For the text-containing cell, return its midpoint in (X, Y) coordinate format. 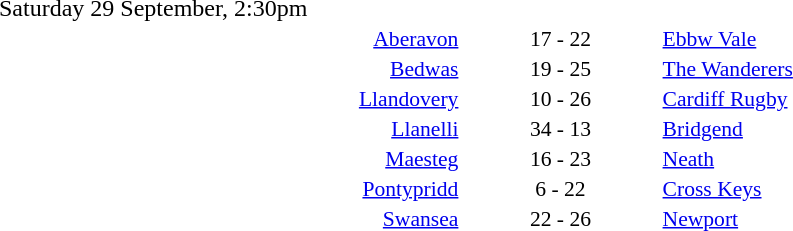
6 - 22 (560, 188)
19 - 25 (560, 68)
16 - 23 (560, 158)
34 - 13 (560, 128)
10 - 26 (560, 98)
17 - 22 (560, 38)
